Determine the [X, Y] coordinate at the center of the cell enclosing the given text.  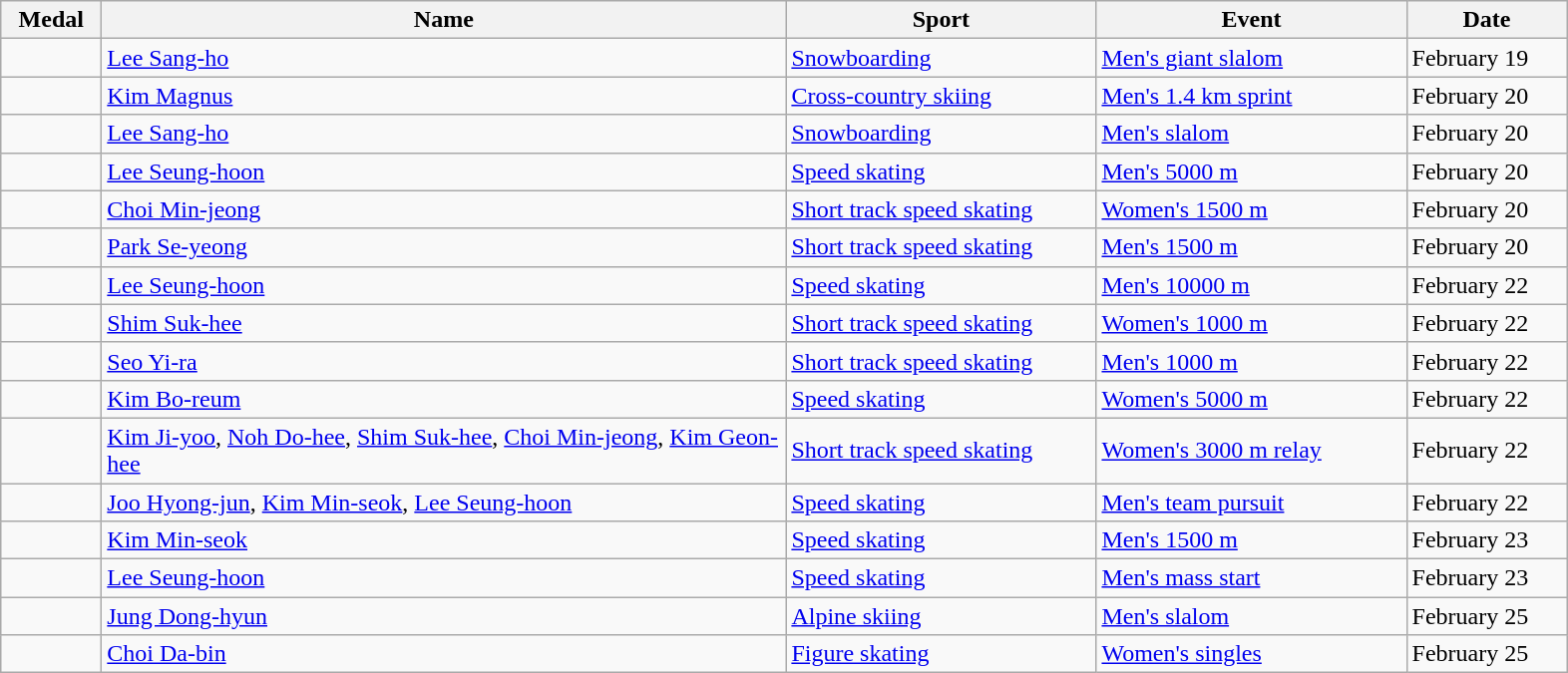
February 19 [1486, 58]
Men's 1000 m [1251, 361]
Sport [942, 20]
Men's team pursuit [1251, 502]
Kim Min-seok [444, 540]
Choi Min-jeong [444, 209]
Date [1486, 20]
Kim Ji-yoo, Noh Do-hee, Shim Suk-hee, Choi Min-jeong, Kim Geon-hee [444, 451]
Men's mass start [1251, 578]
Jung Dong-hyun [444, 616]
Alpine skiing [942, 616]
Kim Bo-reum [444, 399]
Women's 5000 m [1251, 399]
Cross-country skiing [942, 96]
Medal [52, 20]
Women's 1000 m [1251, 323]
Joo Hyong-jun, Kim Min-seok, Lee Seung-hoon [444, 502]
Women's 3000 m relay [1251, 451]
Choi Da-bin [444, 654]
Event [1251, 20]
Park Se-yeong [444, 247]
Men's 5000 m [1251, 171]
Seo Yi-ra [444, 361]
Figure skating [942, 654]
Shim Suk-hee [444, 323]
Men's giant slalom [1251, 58]
Kim Magnus [444, 96]
Men's 1.4 km sprint [1251, 96]
Name [444, 20]
Men's 10000 m [1251, 285]
Women's 1500 m [1251, 209]
Women's singles [1251, 654]
